Capture the cell that displays the provided text and extract its (x, y) central coordinate. 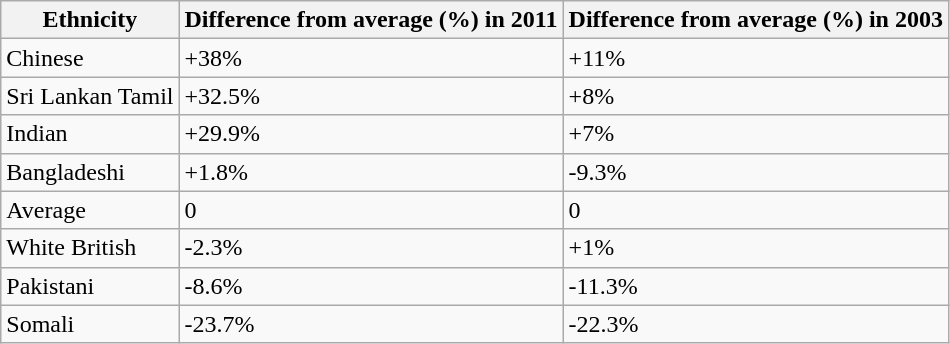
+11% (756, 58)
+1% (756, 248)
Pakistani (90, 286)
Difference from average (%) in 2003 (756, 20)
-9.3% (756, 172)
Chinese (90, 58)
+1.8% (371, 172)
Ethnicity (90, 20)
+29.9% (371, 134)
-8.6% (371, 286)
+8% (756, 96)
Indian (90, 134)
-11.3% (756, 286)
+32.5% (371, 96)
Average (90, 210)
+38% (371, 58)
Difference from average (%) in 2011 (371, 20)
-2.3% (371, 248)
+7% (756, 134)
-23.7% (371, 324)
White British (90, 248)
Bangladeshi (90, 172)
Sri Lankan Tamil (90, 96)
-22.3% (756, 324)
Somali (90, 324)
